Provide the (X, Y) coordinate of the cell's center where the given text is located.  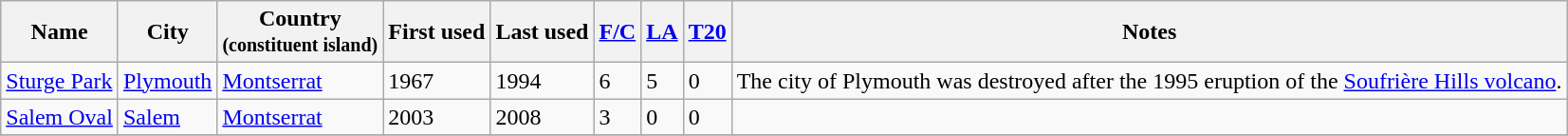
Country(constituent island) (300, 32)
Last used (543, 32)
3 (618, 117)
Name (60, 32)
Salem (167, 117)
5 (662, 81)
T20 (708, 32)
First used (436, 32)
2008 (543, 117)
LA (662, 32)
Salem Oval (60, 117)
Sturge Park (60, 81)
2003 (436, 117)
Notes (1150, 32)
6 (618, 81)
The city of Plymouth was destroyed after the 1995 eruption of the Soufrière Hills volcano. (1150, 81)
1967 (436, 81)
Plymouth (167, 81)
F/C (618, 32)
City (167, 32)
1994 (543, 81)
